Search for the cell housing the specified text and yield its [X, Y] center coordinate. 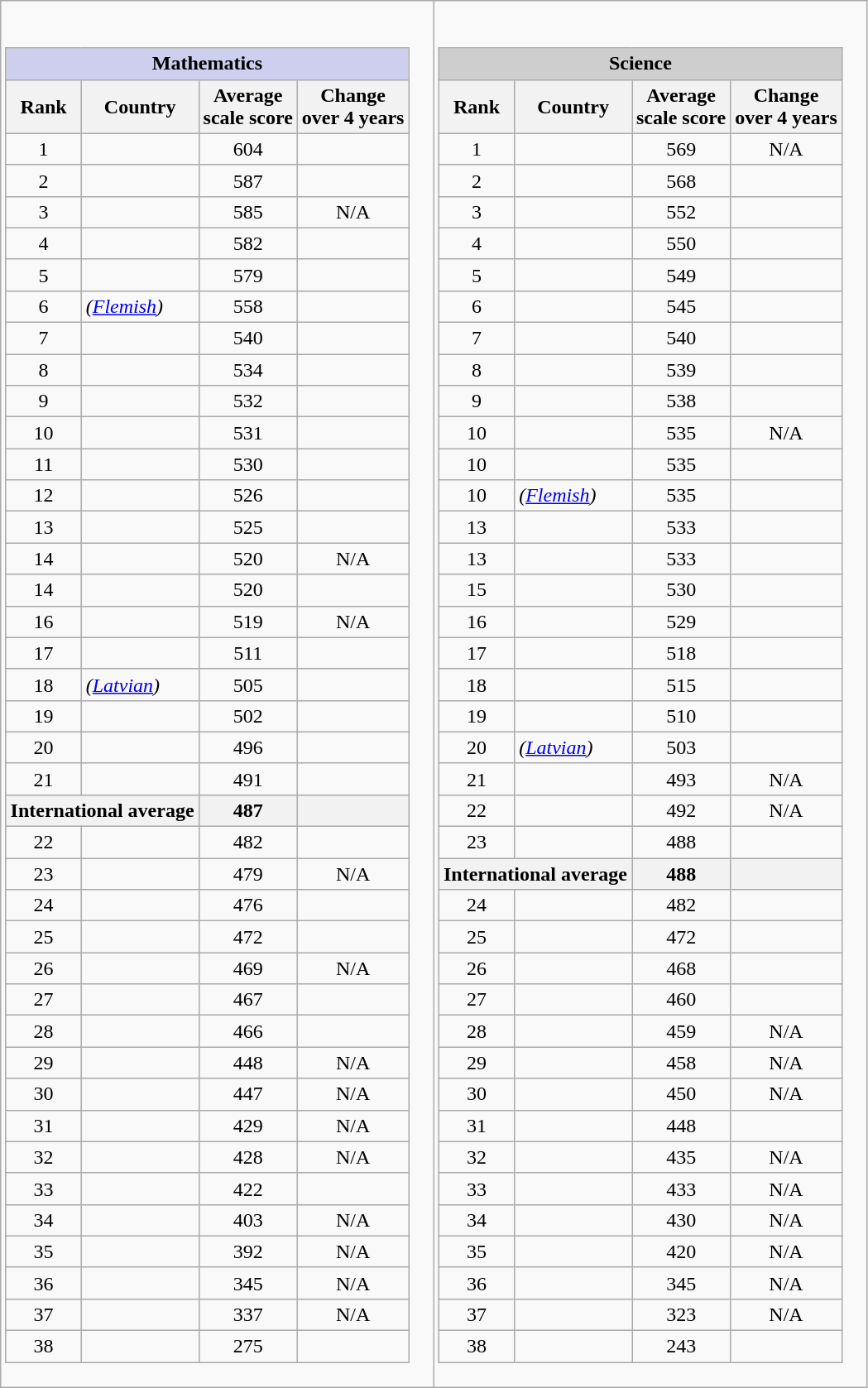
323 [682, 1314]
243 [682, 1347]
491 [248, 779]
587 [248, 180]
460 [682, 1000]
275 [248, 1347]
510 [682, 716]
11 [43, 464]
505 [248, 684]
531 [248, 433]
458 [682, 1063]
493 [682, 779]
403 [248, 1220]
568 [682, 180]
487 [248, 810]
503 [682, 747]
467 [248, 1000]
552 [682, 212]
529 [682, 622]
579 [248, 275]
468 [682, 968]
545 [682, 306]
502 [248, 716]
582 [248, 243]
Science [640, 64]
550 [682, 243]
492 [682, 810]
435 [682, 1157]
569 [682, 149]
538 [682, 401]
585 [248, 212]
392 [248, 1251]
526 [248, 496]
428 [248, 1157]
466 [248, 1031]
337 [248, 1314]
450 [682, 1094]
476 [248, 905]
479 [248, 874]
604 [248, 149]
496 [248, 747]
12 [43, 496]
469 [248, 968]
525 [248, 527]
519 [248, 622]
429 [248, 1126]
430 [682, 1220]
511 [248, 653]
422 [248, 1189]
534 [248, 370]
549 [682, 275]
539 [682, 370]
459 [682, 1031]
Mathematics [207, 64]
433 [682, 1189]
15 [477, 590]
447 [248, 1094]
518 [682, 653]
515 [682, 684]
420 [682, 1251]
558 [248, 306]
532 [248, 401]
